Locate the cell with the specified text and output its [X, Y] center coordinate. 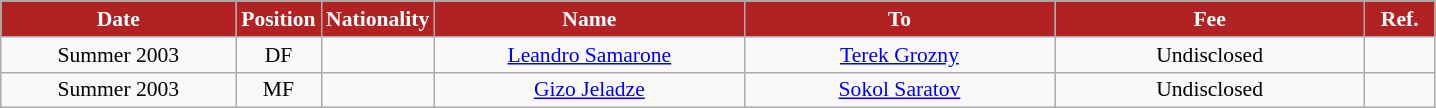
DF [278, 55]
Nationality [378, 19]
Leandro Samarone [589, 55]
Fee [1210, 19]
Date [118, 19]
Gizo Jeladze [589, 90]
Terek Grozny [899, 55]
MF [278, 90]
Name [589, 19]
Sokol Saratov [899, 90]
Ref. [1400, 19]
Position [278, 19]
To [899, 19]
